From the cell containing the given text, extract its center point as [x, y] coordinate. 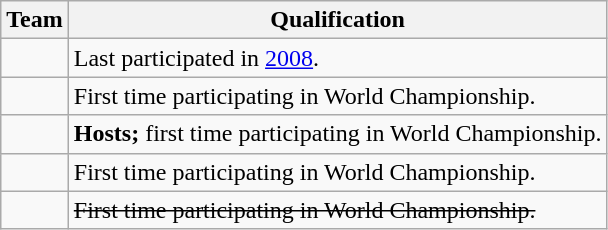
Hosts; first time participating in World Championship. [338, 134]
Team [35, 20]
Last participated in 2008. [338, 58]
Qualification [338, 20]
